Search for the cell housing the specified text and yield its (X, Y) center coordinate. 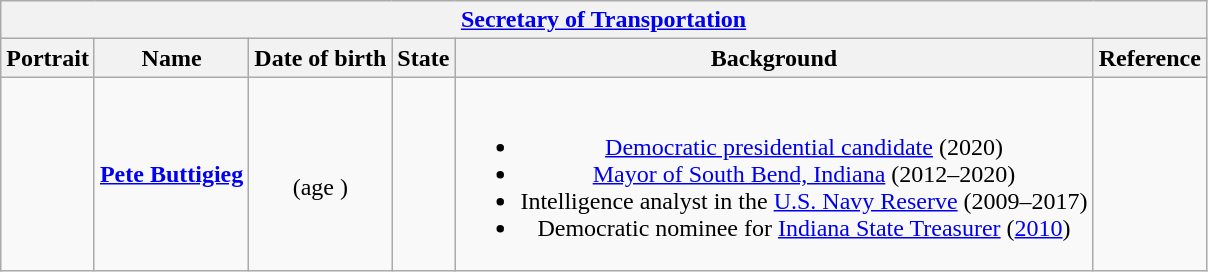
Date of birth (320, 58)
Pete Buttigieg (171, 174)
State (424, 58)
(age ) (320, 174)
Background (774, 58)
Secretary of Transportation (604, 20)
Portrait (48, 58)
Reference (1150, 58)
Name (171, 58)
